Scan for the cell matching the given text and deliver its [X, Y] coordinate at center. 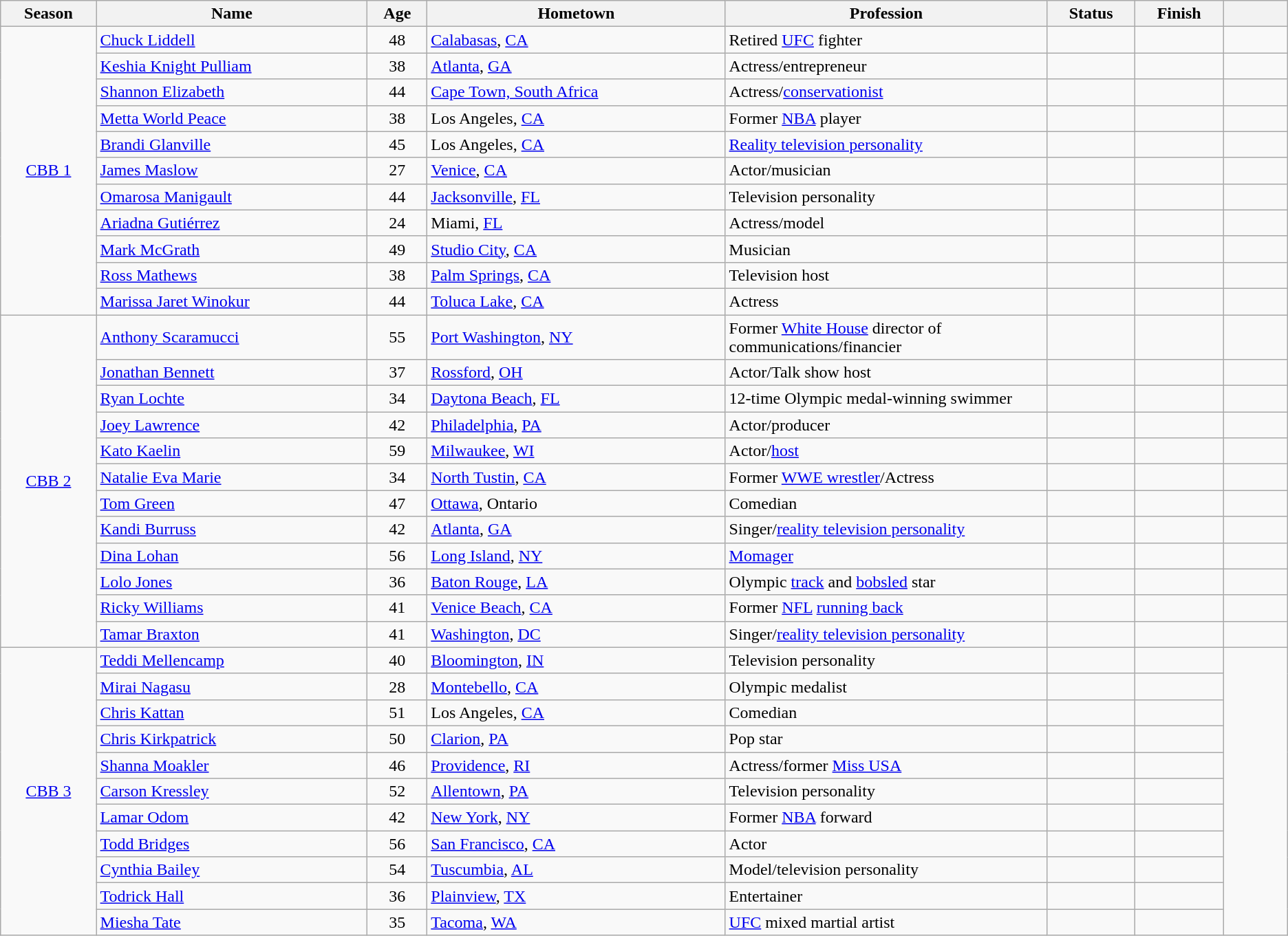
Profession [886, 14]
40 [398, 660]
Venice, CA [577, 171]
Miami, FL [577, 223]
Actor [886, 844]
50 [398, 739]
Ricky Williams [232, 608]
CBB 2 [48, 481]
Chris Kattan [232, 712]
24 [398, 223]
Toluca Lake, CA [577, 301]
Milwaukee, WI [577, 451]
28 [398, 686]
Actress/former Miss USA [886, 765]
Actor/producer [886, 425]
Bloomington, IN [577, 660]
Chuck Liddell [232, 40]
Actor/Talk show host [886, 373]
48 [398, 40]
San Francisco, CA [577, 844]
New York, NY [577, 818]
Philadelphia, PA [577, 425]
Actress/model [886, 223]
59 [398, 451]
55 [398, 337]
Momager [886, 556]
35 [398, 922]
Allentown, PA [577, 792]
Actress [886, 301]
Marissa Jaret Winokur [232, 301]
Former NBA player [886, 118]
47 [398, 503]
Dina Lohan [232, 556]
Anthony Scaramucci [232, 337]
Olympic medalist [886, 686]
Palm Springs, CA [577, 275]
Todrick Hall [232, 896]
Rossford, OH [577, 373]
Brandi Glanville [232, 144]
Baton Rouge, LA [577, 582]
46 [398, 765]
James Maslow [232, 171]
Jonathan Bennett [232, 373]
Mirai Nagasu [232, 686]
Television host [886, 275]
Actress/entrepreneur [886, 66]
Actor/musician [886, 171]
Miesha Tate [232, 922]
52 [398, 792]
Pop star [886, 739]
Entertainer [886, 896]
Ariadna Gutiérrez [232, 223]
Providence, RI [577, 765]
Status [1091, 14]
Keshia Knight Pulliam [232, 66]
Tom Green [232, 503]
Cynthia Bailey [232, 870]
Actor/host [886, 451]
Port Washington, NY [577, 337]
Hometown [577, 14]
Age [398, 14]
Olympic track and bobsled star [886, 582]
Long Island, NY [577, 556]
Carson Kressley [232, 792]
Teddi Mellencamp [232, 660]
Former NBA forward [886, 818]
Musician [886, 249]
37 [398, 373]
Omarosa Manigault [232, 197]
12-time Olympic medal-winning swimmer [886, 399]
North Tustin, CA [577, 477]
Natalie Eva Marie [232, 477]
Actress/conservationist [886, 92]
Season [48, 14]
Venice Beach, CA [577, 608]
Former NFL running back [886, 608]
Mark McGrath [232, 249]
Chris Kirkpatrick [232, 739]
Jacksonville, FL [577, 197]
Daytona Beach, FL [577, 399]
Name [232, 14]
Model/television personality [886, 870]
Lolo Jones [232, 582]
Kato Kaelin [232, 451]
Cape Town, South Africa [577, 92]
Former WWE wrestler/Actress [886, 477]
Finish [1179, 14]
Kandi Burruss [232, 530]
Shanna Moakler [232, 765]
Metta World Peace [232, 118]
Tuscumbia, AL [577, 870]
Calabasas, CA [577, 40]
Tacoma, WA [577, 922]
45 [398, 144]
Ottawa, Ontario [577, 503]
Retired UFC fighter [886, 40]
Plainview, TX [577, 896]
Shannon Elizabeth [232, 92]
Lamar Odom [232, 818]
Joey Lawrence [232, 425]
Ross Mathews [232, 275]
51 [398, 712]
Ryan Lochte [232, 399]
Todd Bridges [232, 844]
Tamar Braxton [232, 634]
UFC mixed martial artist [886, 922]
54 [398, 870]
Reality television personality [886, 144]
Montebello, CA [577, 686]
Washington, DC [577, 634]
CBB 1 [48, 171]
CBB 3 [48, 791]
Clarion, PA [577, 739]
Former White House director of communications/financier [886, 337]
49 [398, 249]
27 [398, 171]
Studio City, CA [577, 249]
